For the text-containing cell, return its midpoint in (x, y) coordinate format. 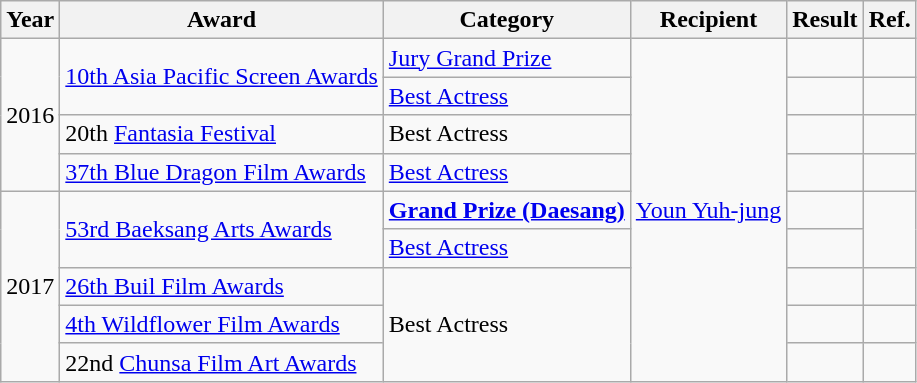
Year (30, 20)
2017 (30, 286)
Ref. (890, 20)
Youn Yuh-jung (708, 210)
20th Fantasia Festival (222, 134)
Award (222, 20)
22nd Chunsa Film Art Awards (222, 362)
2016 (30, 115)
Jury Grand Prize (506, 58)
Grand Prize (Daesang) (506, 210)
Result (825, 20)
Recipient (708, 20)
Category (506, 20)
53rd Baeksang Arts Awards (222, 229)
4th Wildflower Film Awards (222, 324)
26th Buil Film Awards (222, 286)
10th Asia Pacific Screen Awards (222, 77)
37th Blue Dragon Film Awards (222, 172)
